Find where the given text appears and provide that cell's center as [x, y] coordinate. 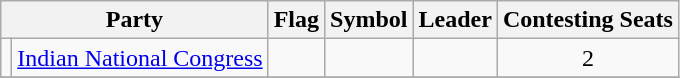
Indian National Congress [140, 58]
Contesting Seats [588, 20]
Symbol [369, 20]
Flag [296, 20]
2 [588, 58]
Party [134, 20]
Leader [455, 20]
